From the cell containing the given text, extract its center point as (X, Y) coordinate. 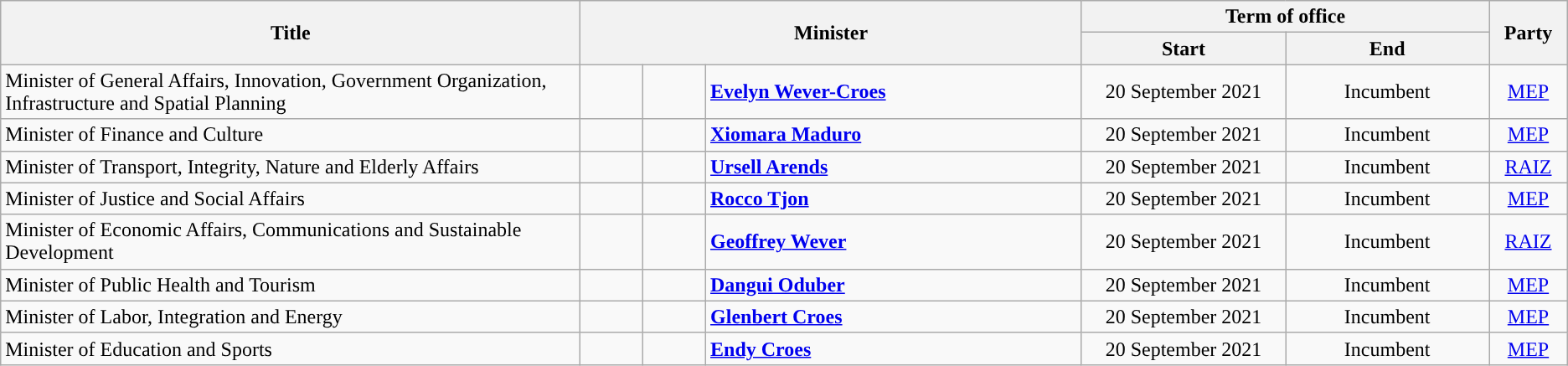
Minister of Economic Affairs, Communications and Sustainable Development (291, 241)
Minister (831, 33)
Minister of Public Health and Tourism (291, 285)
Dangui Oduber (895, 285)
Minister of Education and Sports (291, 348)
End (1387, 49)
Minister of General Affairs, Innovation, Government Organization, Infrastructure and Spatial Planning (291, 92)
Glenbert Croes (895, 317)
Minister of Labor, Integration and Energy (291, 317)
Xiomara Maduro (895, 135)
Geoffrey Wever (895, 241)
Minister of Transport, Integrity, Nature and Elderly Affairs (291, 167)
Minister of Finance and Culture (291, 135)
Evelyn Wever-Croes (895, 92)
Ursell Arends (895, 167)
Party (1529, 33)
Term of office (1285, 17)
Start (1183, 49)
Endy Croes (895, 348)
Rocco Tjon (895, 198)
Minister of Justice and Social Affairs (291, 198)
Title (291, 33)
